Output the [x, y] coordinate of the center of the cell containing the given text.  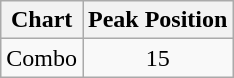
15 [157, 58]
Combo [42, 58]
Peak Position [157, 20]
Chart [42, 20]
